Locate the cell with the specified text and output its [X, Y] center coordinate. 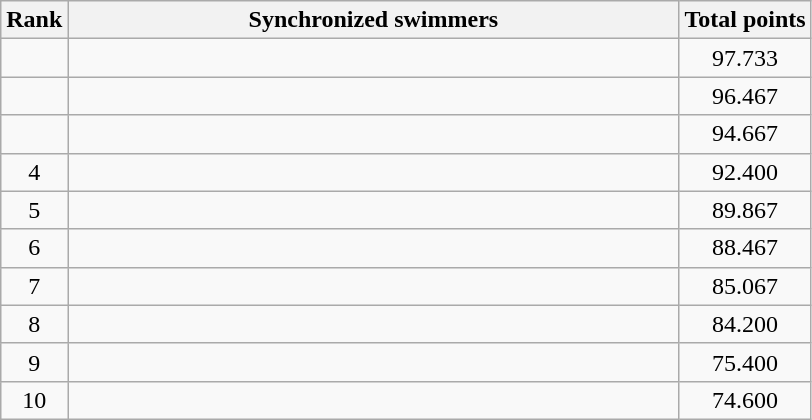
84.200 [745, 324]
6 [34, 248]
92.400 [745, 172]
Synchronized swimmers [374, 20]
10 [34, 400]
Total points [745, 20]
97.733 [745, 58]
88.467 [745, 248]
5 [34, 210]
85.067 [745, 286]
94.667 [745, 134]
89.867 [745, 210]
Rank [34, 20]
7 [34, 286]
74.600 [745, 400]
4 [34, 172]
9 [34, 362]
75.400 [745, 362]
8 [34, 324]
96.467 [745, 96]
